Locate the cell with the specified text and output its (X, Y) center coordinate. 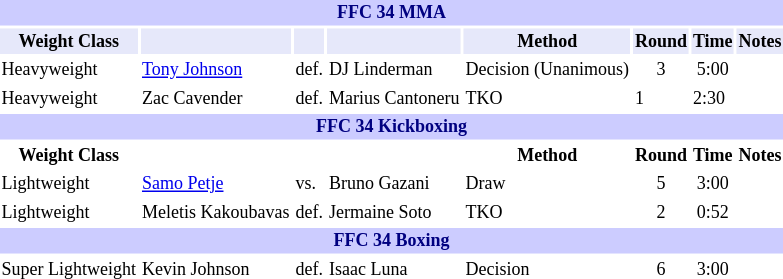
vs. (309, 184)
Tony Johnson (215, 70)
5 (660, 184)
FFC 34 Kickboxing (392, 127)
Jermaine Soto (394, 213)
Bruno Gazani (394, 184)
Decision (Unanimous) (547, 70)
FFC 34 MMA (392, 13)
2 (660, 213)
Meletis Kakoubavas (215, 213)
3 (660, 70)
3:00 (712, 184)
5:00 (712, 70)
Draw (547, 184)
1 (660, 99)
2:30 (712, 99)
0:52 (712, 213)
Marius Cantoneru (394, 99)
FFC 34 Boxing (392, 241)
DJ Linderman (394, 70)
Zac Cavender (215, 99)
Samo Petje (215, 184)
